Output the [X, Y] coordinate of the center of the cell containing the given text.  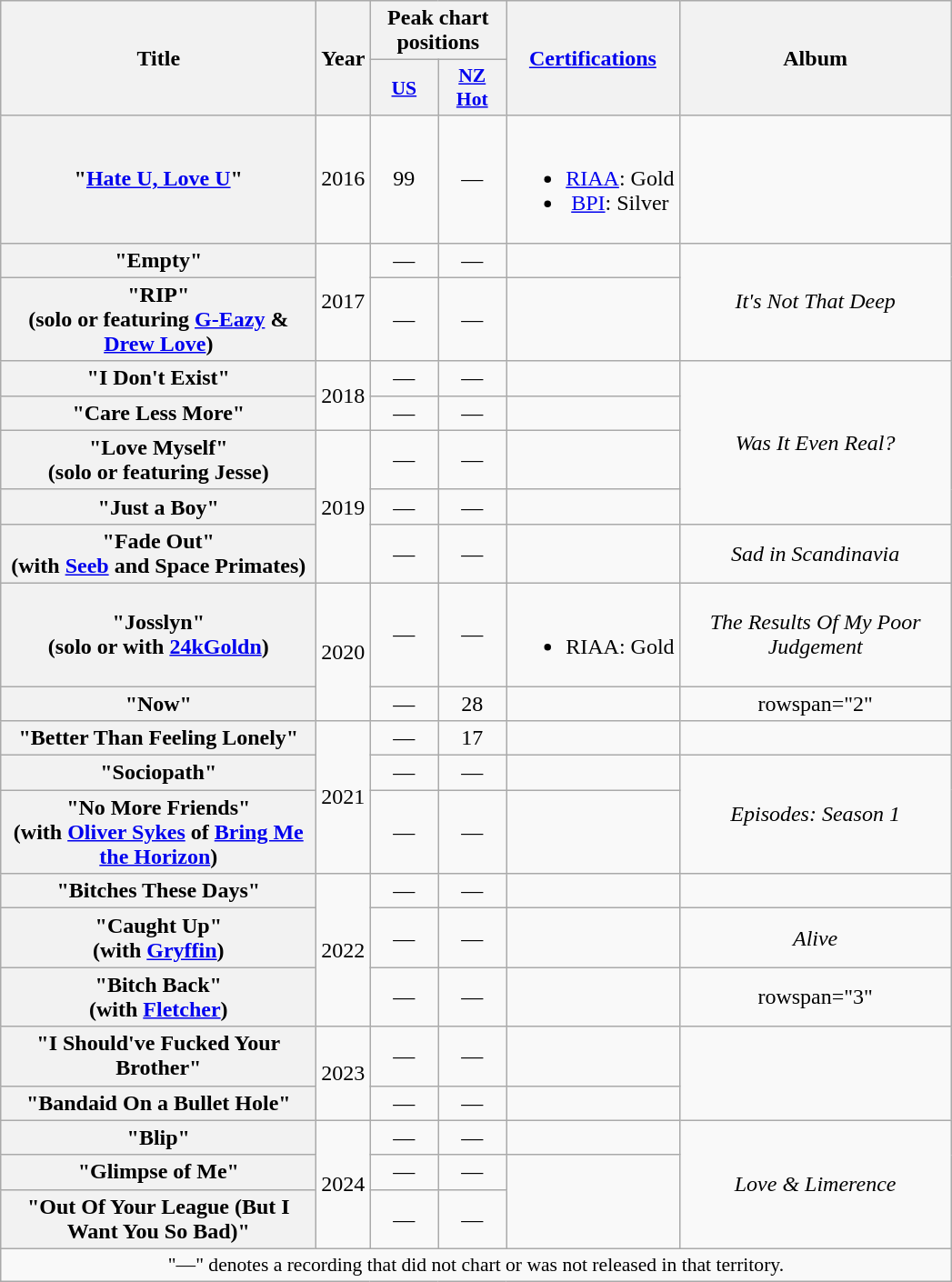
Year [344, 58]
"Care Less More" [158, 413]
"No More Friends" (with Oliver Sykes of Bring Me the Horizon) [158, 832]
Certifications [593, 58]
2024 [344, 1184]
2020 [344, 651]
"Bandaid On a Bullet Hole" [158, 1103]
2023 [344, 1073]
RIAA: Gold [593, 635]
Episodes: Season 1 [815, 815]
"Empty" [158, 260]
"I Don't Exist" [158, 378]
"Better Than Feeling Lonely" [158, 738]
The Results Of My Poor Judgement [815, 635]
NZHot [473, 87]
"Josslyn" (solo or with 24kGoldn) [158, 635]
"Bitch Back"(with Fletcher) [158, 997]
2021 [344, 797]
"Blip" [158, 1137]
"—" denotes a recording that did not chart or was not released in that territory. [476, 1265]
Album [815, 58]
2022 [344, 950]
17 [473, 738]
"Love Myself" (solo or featuring Jesse) [158, 460]
rowspan="2" [815, 703]
"I Should've Fucked Your Brother" [158, 1057]
RIAA: GoldBPI: Silver [593, 179]
US [404, 87]
Sad in Scandinavia [815, 553]
Love & Limerence [815, 1184]
"Out Of Your League (But I Want You So Bad)" [158, 1218]
"Fade Out" (with Seeb and Space Primates) [158, 553]
"Caught Up"(with Gryffin) [158, 938]
2016 [344, 179]
2019 [344, 506]
2017 [344, 302]
"Bitches These Days" [158, 891]
Was It Even Real? [815, 442]
"Just a Boy" [158, 506]
Title [158, 58]
28 [473, 703]
Alive [815, 938]
rowspan="3" [815, 997]
2018 [344, 396]
"Now" [158, 703]
Peak chart positions [438, 31]
"Glimpse of Me" [158, 1172]
It's Not That Deep [815, 302]
99 [404, 179]
"Hate U, Love U" [158, 179]
"Sociopath" [158, 773]
"RIP" (solo or featuring G-Eazy & Drew Love) [158, 319]
